Return the (X, Y) coordinate for the center point of the cell that contains the specified text.  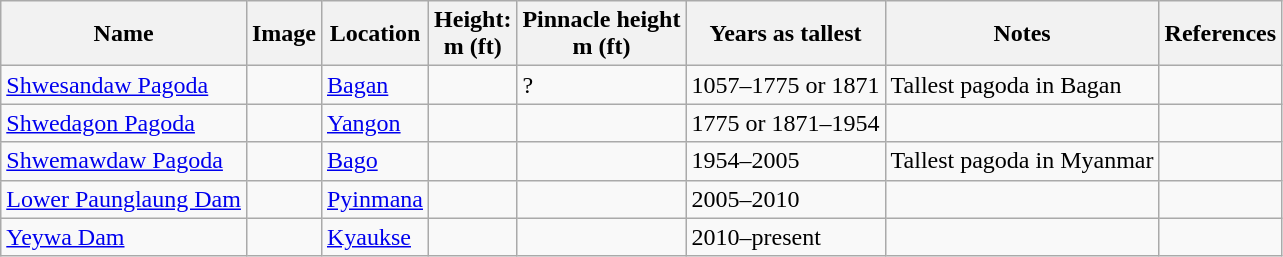
? (602, 85)
Bagan (374, 85)
Bago (374, 161)
Location (374, 34)
Years as tallest (786, 34)
Shwesandaw Pagoda (124, 85)
2005–2010 (786, 199)
Tallest pagoda in Bagan (1022, 85)
Height: m (ft) (473, 34)
Yangon (374, 123)
Yeywa Dam (124, 237)
1775 or 1871–1954 (786, 123)
1057–1775 or 1871 (786, 85)
Pyinmana (374, 199)
Pinnacle height m (ft) (602, 34)
2010–present (786, 237)
Name (124, 34)
1954–2005 (786, 161)
Tallest pagoda in Myanmar (1022, 161)
Lower Paunglaung Dam (124, 199)
Notes (1022, 34)
Shwemawdaw Pagoda (124, 161)
References (1220, 34)
Kyaukse (374, 237)
Image (284, 34)
Shwedagon Pagoda (124, 123)
